Identify which cell holds the provided text, then report its [X, Y] central coordinate. 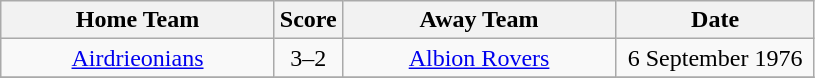
Away Team [479, 20]
Albion Rovers [479, 58]
Home Team [138, 20]
Date [716, 20]
3–2 [308, 58]
Score [308, 20]
Airdrieonians [138, 58]
6 September 1976 [716, 58]
